Capture the cell that displays the provided text and extract its [X, Y] central coordinate. 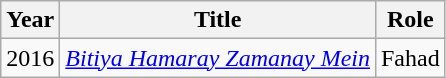
Year [30, 20]
Role [410, 20]
Bitiya Hamaray Zamanay Mein [218, 58]
Title [218, 20]
2016 [30, 58]
Fahad [410, 58]
